For the text-containing cell, return its midpoint in [X, Y] coordinate format. 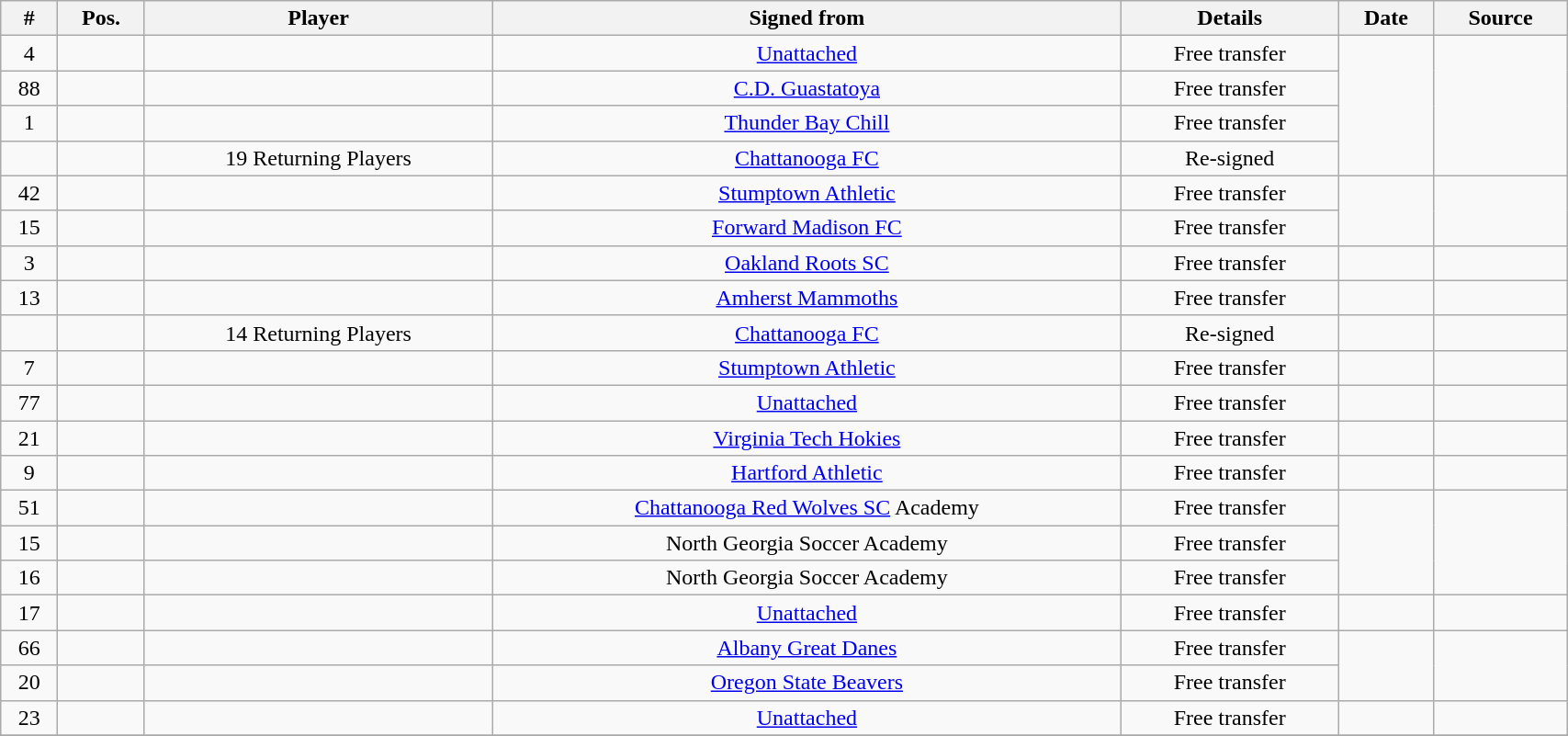
3 [29, 263]
19 Returning Players [318, 158]
77 [29, 402]
21 [29, 438]
7 [29, 368]
20 [29, 683]
Thunder Bay Chill [807, 123]
Signed from [807, 18]
4 [29, 53]
Date [1387, 18]
Hartford Athletic [807, 473]
66 [29, 648]
Source [1500, 18]
51 [29, 508]
C.D. Guastatoya [807, 88]
23 [29, 718]
16 [29, 578]
Albany Great Danes [807, 648]
Amherst Mammoths [807, 298]
1 [29, 123]
Virginia Tech Hokies [807, 438]
14 Returning Players [318, 333]
42 [29, 193]
Oakland Roots SC [807, 263]
13 [29, 298]
Chattanooga Red Wolves SC Academy [807, 508]
Pos. [101, 18]
Details [1230, 18]
# [29, 18]
17 [29, 613]
Oregon State Beavers [807, 683]
Player [318, 18]
Forward Madison FC [807, 228]
9 [29, 473]
88 [29, 88]
